Provide the [x, y] coordinate of the cell's center where the given text is located.  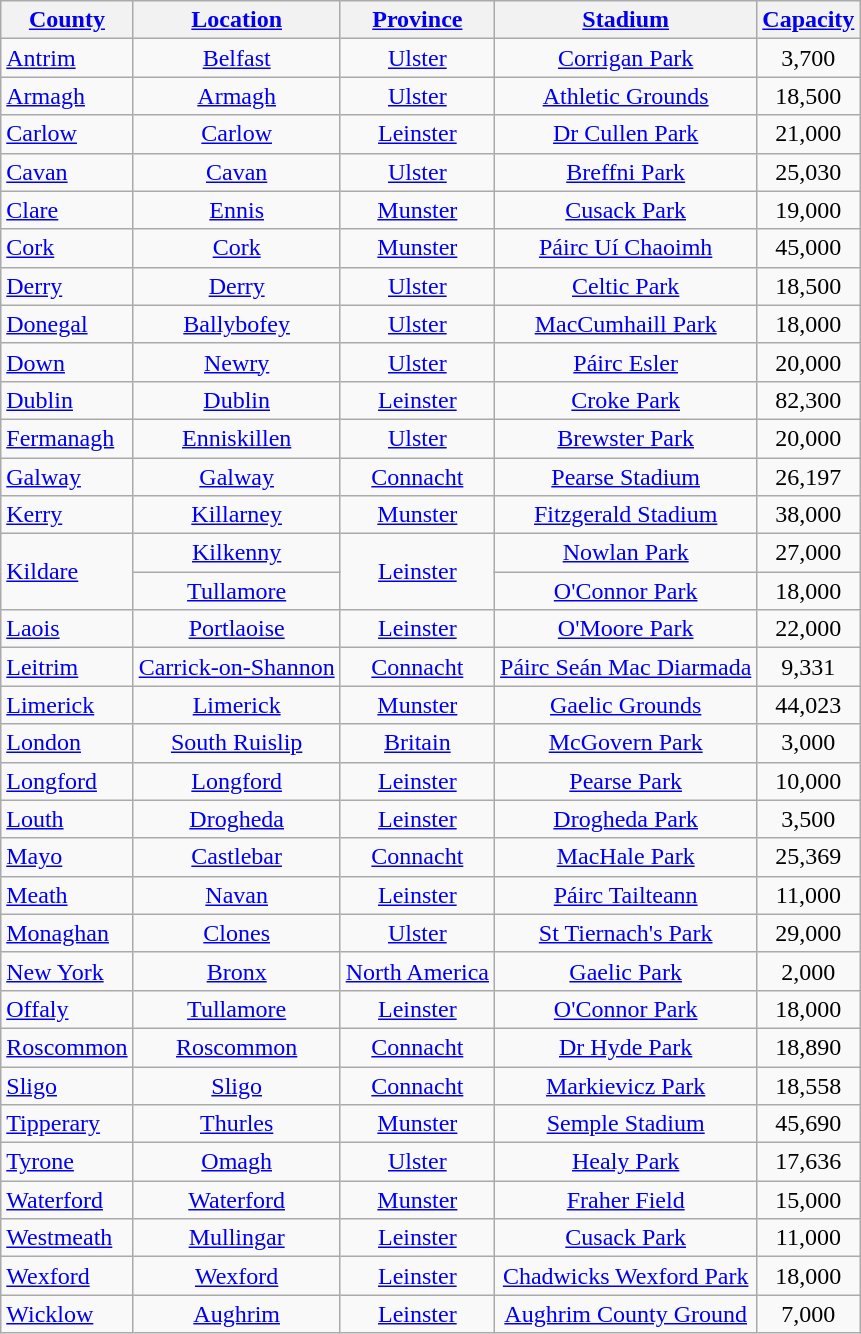
Croke Park [626, 400]
County [67, 20]
Portlaoise [236, 629]
Drogheda Park [626, 819]
25,369 [808, 857]
Dr Hyde Park [626, 1047]
North America [417, 971]
17,636 [808, 1162]
Louth [67, 819]
3,700 [808, 58]
27,000 [808, 553]
Down [67, 362]
Tipperary [67, 1124]
Breffni Park [626, 172]
7,000 [808, 1314]
Stadium [626, 20]
Omagh [236, 1162]
Corrigan Park [626, 58]
45,690 [808, 1124]
Monaghan [67, 933]
New York [67, 971]
Chadwicks Wexford Park [626, 1276]
Province [417, 20]
Pearse Park [626, 781]
Mullingar [236, 1238]
38,000 [808, 515]
London [67, 743]
3,500 [808, 819]
Offaly [67, 1009]
Westmeath [67, 1238]
Clare [67, 210]
Laois [67, 629]
Kildare [67, 572]
Dr Cullen Park [626, 134]
Fermanagh [67, 438]
Fraher Field [626, 1200]
Pearse Stadium [626, 477]
Páirc Seán Mac Diarmada [626, 667]
St Tiernach's Park [626, 933]
Aughrim County Ground [626, 1314]
82,300 [808, 400]
21,000 [808, 134]
Leitrim [67, 667]
Antrim [67, 58]
Aughrim [236, 1314]
29,000 [808, 933]
Fitzgerald Stadium [626, 515]
22,000 [808, 629]
Location [236, 20]
MacCumhaill Park [626, 324]
Ballybofey [236, 324]
9,331 [808, 667]
Carrick-on-Shannon [236, 667]
Gaelic Grounds [626, 705]
McGovern Park [626, 743]
Semple Stadium [626, 1124]
Britain [417, 743]
2,000 [808, 971]
Kilkenny [236, 553]
Brewster Park [626, 438]
Meath [67, 895]
Navan [236, 895]
Páirc Esler [626, 362]
Páirc Tailteann [626, 895]
South Ruislip [236, 743]
Capacity [808, 20]
Tyrone [67, 1162]
Wicklow [67, 1314]
3,000 [808, 743]
Donegal [67, 324]
18,558 [808, 1085]
25,030 [808, 172]
Castlebar [236, 857]
Newry [236, 362]
45,000 [808, 248]
Mayo [67, 857]
10,000 [808, 781]
Enniskillen [236, 438]
26,197 [808, 477]
Kerry [67, 515]
Healy Park [626, 1162]
18,890 [808, 1047]
Gaelic Park [626, 971]
44,023 [808, 705]
Clones [236, 933]
Drogheda [236, 819]
Celtic Park [626, 286]
Killarney [236, 515]
19,000 [808, 210]
Athletic Grounds [626, 96]
Markievicz Park [626, 1085]
O'Moore Park [626, 629]
Nowlan Park [626, 553]
15,000 [808, 1200]
Thurles [236, 1124]
Bronx [236, 971]
Belfast [236, 58]
Ennis [236, 210]
Páirc Uí Chaoimh [626, 248]
MacHale Park [626, 857]
